Locate the cell with the specified text and output its [X, Y] center coordinate. 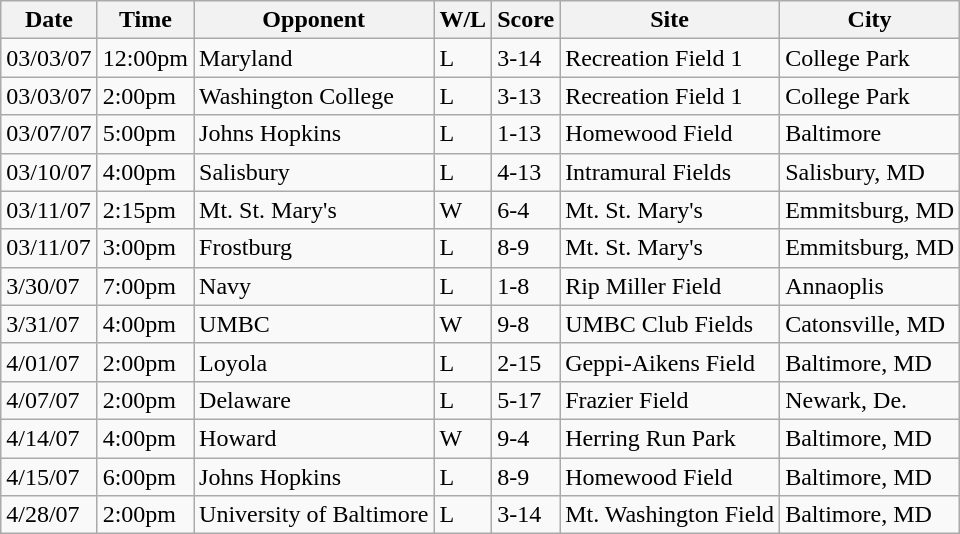
Baltimore [870, 134]
Time [145, 20]
Score [526, 20]
Herring Run Park [670, 438]
Howard [314, 438]
2-15 [526, 362]
2:15pm [145, 210]
1-8 [526, 286]
Loyola [314, 362]
Rip Miller Field [670, 286]
Annaoplis [870, 286]
3-13 [526, 96]
5:00pm [145, 134]
Frostburg [314, 248]
Maryland [314, 58]
Frazier Field [670, 400]
4/28/07 [49, 515]
Newark, De. [870, 400]
03/10/07 [49, 172]
5-17 [526, 400]
7:00pm [145, 286]
12:00pm [145, 58]
3/30/07 [49, 286]
1-13 [526, 134]
4/01/07 [49, 362]
4/07/07 [49, 400]
Mt. Washington Field [670, 515]
UMBC Club Fields [670, 324]
Geppi-Aikens Field [670, 362]
9-4 [526, 438]
W/L [463, 20]
Salisbury, MD [870, 172]
UMBC [314, 324]
4/15/07 [49, 477]
Intramural Fields [670, 172]
Site [670, 20]
City [870, 20]
Delaware [314, 400]
6:00pm [145, 477]
Date [49, 20]
6-4 [526, 210]
Salisbury [314, 172]
4/14/07 [49, 438]
4-13 [526, 172]
Washington College [314, 96]
Navy [314, 286]
3:00pm [145, 248]
Opponent [314, 20]
03/07/07 [49, 134]
9-8 [526, 324]
University of Baltimore [314, 515]
Catonsville, MD [870, 324]
3/31/07 [49, 324]
